Find where the given text appears and provide that cell's center as (x, y) coordinate. 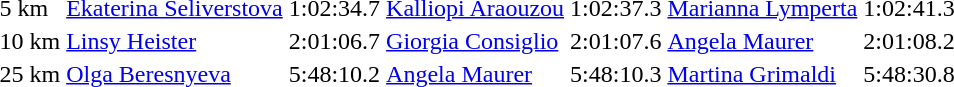
2:01:07.6 (616, 41)
Giorgia Consiglio (476, 41)
Linsy Heister (175, 41)
2:01:06.7 (334, 41)
Angela Maurer (762, 41)
